Identify which cell holds the provided text, then report its (X, Y) central coordinate. 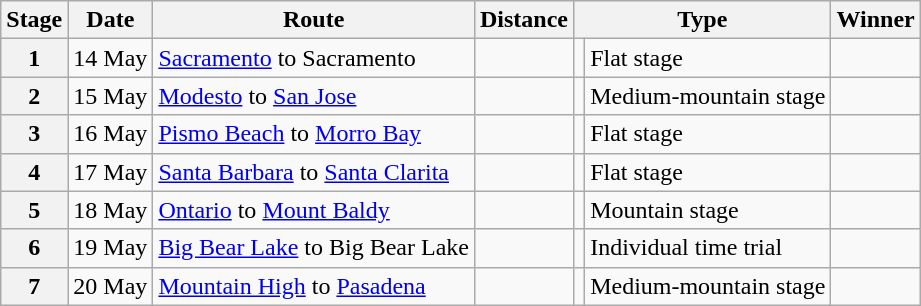
14 May (110, 58)
Date (110, 20)
16 May (110, 134)
1 (34, 58)
5 (34, 210)
Individual time trial (708, 248)
Sacramento to Sacramento (314, 58)
4 (34, 172)
Mountain stage (708, 210)
Mountain High to Pasadena (314, 286)
6 (34, 248)
2 (34, 96)
Type (702, 20)
3 (34, 134)
15 May (110, 96)
Winner (876, 20)
Pismo Beach to Morro Bay (314, 134)
Santa Barbara to Santa Clarita (314, 172)
Route (314, 20)
7 (34, 286)
Big Bear Lake to Big Bear Lake (314, 248)
Distance (524, 20)
18 May (110, 210)
Modesto to San Jose (314, 96)
20 May (110, 286)
Stage (34, 20)
Ontario to Mount Baldy (314, 210)
17 May (110, 172)
19 May (110, 248)
